Detect which cell encompasses the target text, then output its (x, y) center coordinate. 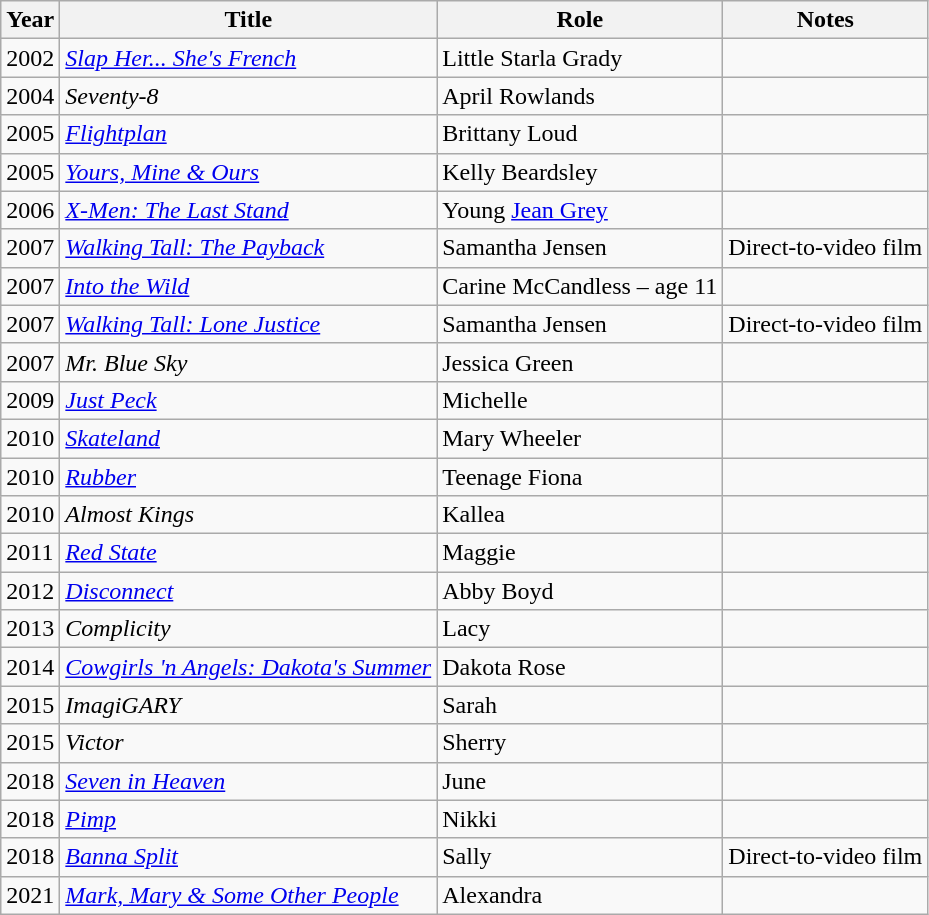
April Rowlands (580, 96)
Flightplan (248, 134)
Michelle (580, 400)
Alexandra (580, 895)
Abby Boyd (580, 591)
Sarah (580, 705)
Almost Kings (248, 515)
Seventy-8 (248, 96)
Brittany Loud (580, 134)
Complicity (248, 629)
2006 (30, 210)
Pimp (248, 819)
Mark, Mary & Some Other People (248, 895)
Cowgirls 'n Angels: Dakota's Summer (248, 667)
Mr. Blue Sky (248, 362)
2011 (30, 553)
Yours, Mine & Ours (248, 172)
Dakota Rose (580, 667)
2002 (30, 58)
Year (30, 20)
Teenage Fiona (580, 477)
Just Peck (248, 400)
Maggie (580, 553)
2009 (30, 400)
Into the Wild (248, 286)
Walking Tall: Lone Justice (248, 324)
2013 (30, 629)
Red State (248, 553)
Nikki (580, 819)
Banna Split (248, 857)
ImagiGARY (248, 705)
Title (248, 20)
Rubber (248, 477)
2021 (30, 895)
Lacy (580, 629)
Notes (826, 20)
Sally (580, 857)
Sherry (580, 743)
Walking Tall: The Payback (248, 248)
Kelly Beardsley (580, 172)
Mary Wheeler (580, 438)
Victor (248, 743)
Little Starla Grady (580, 58)
Slap Her... She's French (248, 58)
Kallea (580, 515)
Carine McCandless – age 11 (580, 286)
Disconnect (248, 591)
2012 (30, 591)
X-Men: The Last Stand (248, 210)
Jessica Green (580, 362)
June (580, 781)
2014 (30, 667)
Skateland (248, 438)
Young Jean Grey (580, 210)
Role (580, 20)
Seven in Heaven (248, 781)
2004 (30, 96)
